Pinpoint the cell where the given text exists, returning its (X, Y) midpoint coordinate. 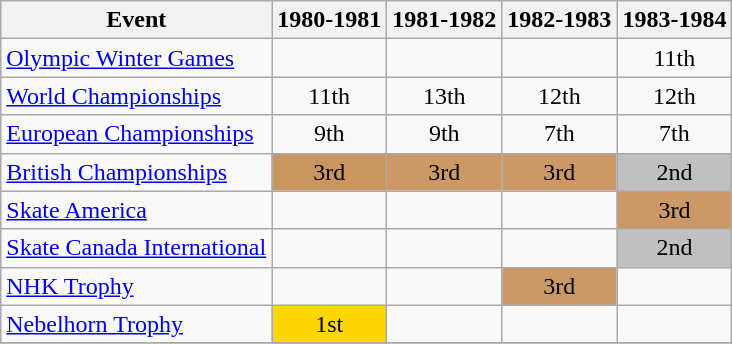
Olympic Winter Games (136, 58)
13th (444, 96)
1982-1983 (560, 20)
Nebelhorn Trophy (136, 324)
European Championships (136, 134)
British Championships (136, 172)
1983-1984 (674, 20)
1980-1981 (330, 20)
Event (136, 20)
World Championships (136, 96)
Skate America (136, 210)
Skate Canada International (136, 248)
NHK Trophy (136, 286)
1st (330, 324)
1981-1982 (444, 20)
